For the text-containing cell, return its midpoint in (X, Y) coordinate format. 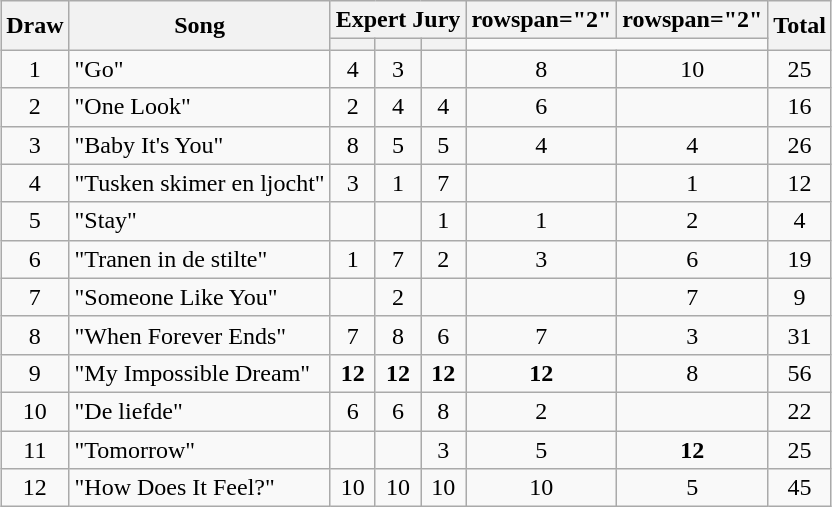
"Tomorrow" (200, 449)
"Stay" (200, 221)
"Someone Like You" (200, 297)
"When Forever Ends" (200, 335)
56 (800, 373)
45 (800, 488)
Total (800, 26)
Expert Jury (398, 20)
"Go" (200, 69)
"One Look" (200, 107)
"Baby It's You" (200, 145)
16 (800, 107)
26 (800, 145)
31 (800, 335)
"Tranen in de stilte" (200, 259)
19 (800, 259)
22 (800, 411)
11 (35, 449)
"Tusken skimer en ljocht" (200, 183)
Draw (35, 26)
Song (200, 26)
"How Does It Feel?" (200, 488)
"My Impossible Dream" (200, 373)
"De liefde" (200, 411)
